Detect which cell encompasses the target text, then output its [x, y] center coordinate. 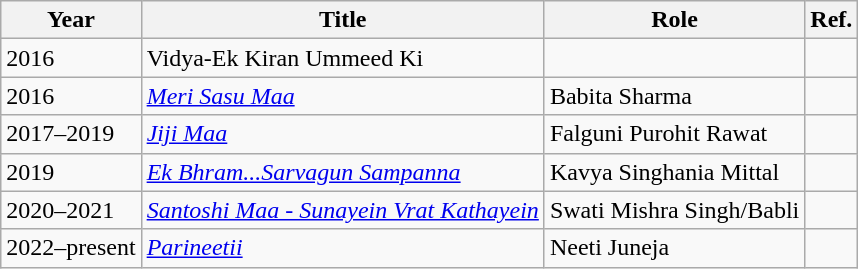
Year [71, 20]
Santoshi Maa - Sunayein Vrat Kathayein [342, 210]
Swati Mishra Singh/Babli [674, 210]
Ek Bhram...Sarvagun Sampanna [342, 172]
Babita Sharma [674, 96]
Parineetii [342, 248]
2020–2021 [71, 210]
Role [674, 20]
Title [342, 20]
Kavya Singhania Mittal [674, 172]
2017–2019 [71, 134]
Vidya-Ek Kiran Ummeed Ki [342, 58]
Meri Sasu Maa [342, 96]
2022–present [71, 248]
2019 [71, 172]
Ref. [832, 20]
Jiji Maa [342, 134]
Neeti Juneja [674, 248]
Falguni Purohit Rawat [674, 134]
